Return the [X, Y] coordinate for the center point of the cell that contains the specified text.  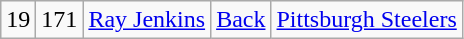
Ray Jenkins [147, 20]
Back [241, 20]
171 [60, 20]
Pittsburgh Steelers [366, 20]
19 [18, 20]
